From the cell containing the given text, extract its center point as (x, y) coordinate. 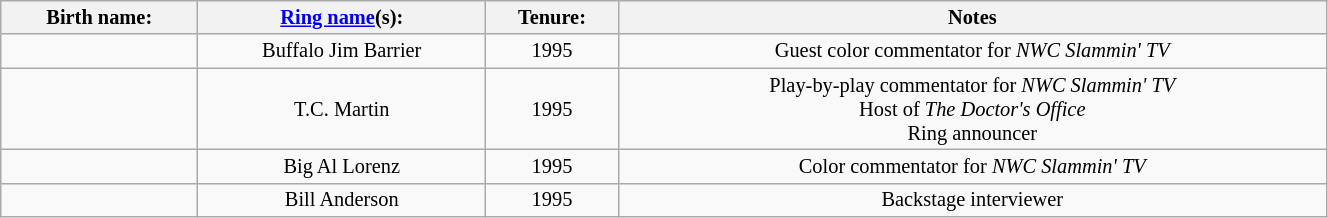
Bill Anderson (342, 200)
Birth name: (100, 17)
Backstage interviewer (972, 200)
T.C. Martin (342, 109)
Buffalo Jim Barrier (342, 51)
Color commentator for NWC Slammin' TV (972, 166)
Guest color commentator for NWC Slammin' TV (972, 51)
Play-by-play commentator for NWC Slammin' TVHost of The Doctor's OfficeRing announcer (972, 109)
Notes (972, 17)
Big Al Lorenz (342, 166)
Ring name(s): (342, 17)
Tenure: (552, 17)
